Return the (X, Y) coordinate for the center point of the cell that contains the specified text.  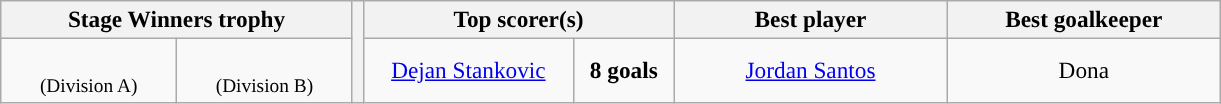
Best goalkeeper (1084, 19)
Top scorer(s) (518, 19)
Dona (1084, 70)
(Division B) (265, 70)
8 goals (624, 70)
Best player (810, 19)
Jordan Santos (810, 70)
Dejan Stankovic (468, 70)
(Division A) (89, 70)
Stage Winners trophy (177, 19)
